Capture the cell that displays the provided text and extract its (X, Y) central coordinate. 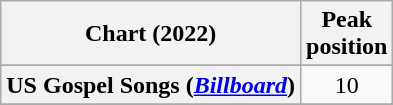
10 (347, 85)
Peakposition (347, 34)
Chart (2022) (151, 34)
US Gospel Songs (Billboard) (151, 85)
